For the text-containing cell, return its midpoint in (x, y) coordinate format. 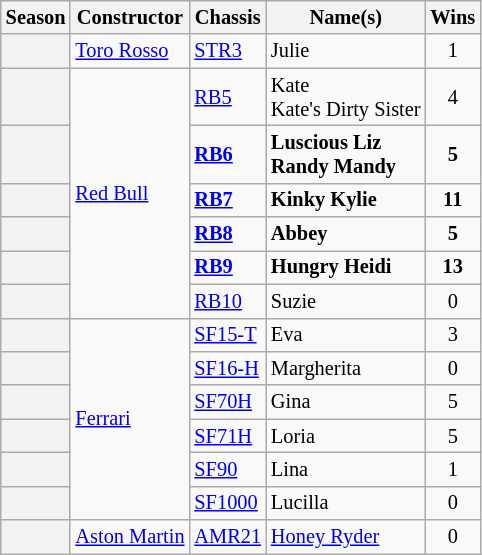
Gina (346, 402)
SF16-H (228, 368)
11 (452, 200)
Abbey (346, 234)
RB7 (228, 200)
4 (452, 97)
Ferrari (130, 419)
RB5 (228, 97)
RB8 (228, 234)
Name(s) (346, 17)
Hungry Heidi (346, 267)
KateKate's Dirty Sister (346, 97)
Luscious LizRandy Mandy (346, 154)
Suzie (346, 301)
Margherita (346, 368)
Lina (346, 469)
RB10 (228, 301)
Constructor (130, 17)
13 (452, 267)
AMR21 (228, 537)
SF70H (228, 402)
Eva (346, 335)
Julie (346, 51)
SF1000 (228, 503)
RB6 (228, 154)
STR3 (228, 51)
Lucilla (346, 503)
RB9 (228, 267)
Red Bull (130, 193)
SF90 (228, 469)
Kinky Kylie (346, 200)
Season (36, 17)
SF15-T (228, 335)
Loria (346, 436)
Honey Ryder (346, 537)
Wins (452, 17)
Toro Rosso (130, 51)
SF71H (228, 436)
Aston Martin (130, 537)
Chassis (228, 17)
3 (452, 335)
